Return (x, y) of the center of cell containing provided text 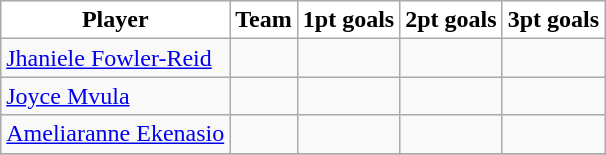
Player (116, 20)
Jhaniele Fowler-Reid (116, 58)
1pt goals (348, 20)
Team (264, 20)
3pt goals (553, 20)
2pt goals (451, 20)
Joyce Mvula (116, 96)
Ameliaranne Ekenasio (116, 134)
